Locate the cell with the specified text and output its [x, y] center coordinate. 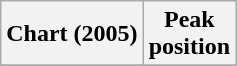
Peakposition [189, 34]
Chart (2005) [72, 34]
